Return the (X, Y) coordinate for the center point of the cell that contains the specified text.  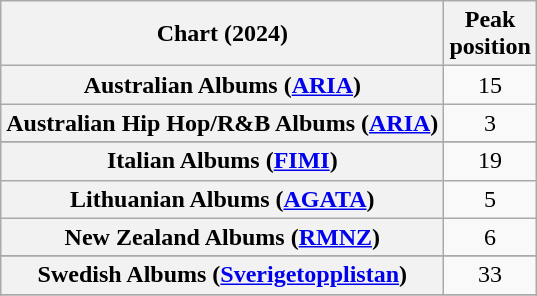
Australian Hip Hop/R&B Albums (ARIA) (222, 123)
Swedish Albums (Sverigetopplistan) (222, 275)
Chart (2024) (222, 34)
6 (490, 237)
15 (490, 85)
3 (490, 123)
19 (490, 161)
Australian Albums (ARIA) (222, 85)
5 (490, 199)
33 (490, 275)
Lithuanian Albums (AGATA) (222, 199)
New Zealand Albums (RMNZ) (222, 237)
Peakposition (490, 34)
Italian Albums (FIMI) (222, 161)
